Locate the cell with the specified text and output its [X, Y] center coordinate. 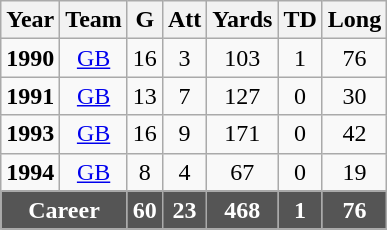
19 [354, 172]
8 [144, 172]
Career [64, 210]
Year [30, 20]
G [144, 20]
Yards [242, 20]
9 [184, 134]
Team [94, 20]
1993 [30, 134]
TD [300, 20]
Att [184, 20]
1991 [30, 96]
468 [242, 210]
Long [354, 20]
171 [242, 134]
103 [242, 58]
4 [184, 172]
3 [184, 58]
42 [354, 134]
23 [184, 210]
13 [144, 96]
1990 [30, 58]
67 [242, 172]
1994 [30, 172]
30 [354, 96]
60 [144, 210]
7 [184, 96]
127 [242, 96]
